Find where the given text appears and provide that cell's center as [x, y] coordinate. 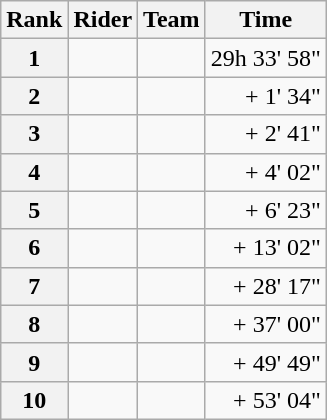
+ 49' 49" [266, 362]
Team [172, 20]
Time [266, 20]
+ 6' 23" [266, 210]
5 [34, 210]
+ 1' 34" [266, 96]
+ 2' 41" [266, 134]
+ 37' 00" [266, 324]
10 [34, 400]
7 [34, 286]
29h 33' 58" [266, 58]
3 [34, 134]
+ 13' 02" [266, 248]
8 [34, 324]
4 [34, 172]
+ 4' 02" [266, 172]
2 [34, 96]
9 [34, 362]
Rider [103, 20]
+ 28' 17" [266, 286]
6 [34, 248]
+ 53' 04" [266, 400]
1 [34, 58]
Rank [34, 20]
